Extract the (x, y) coordinate from the center of the cell holding the provided text.  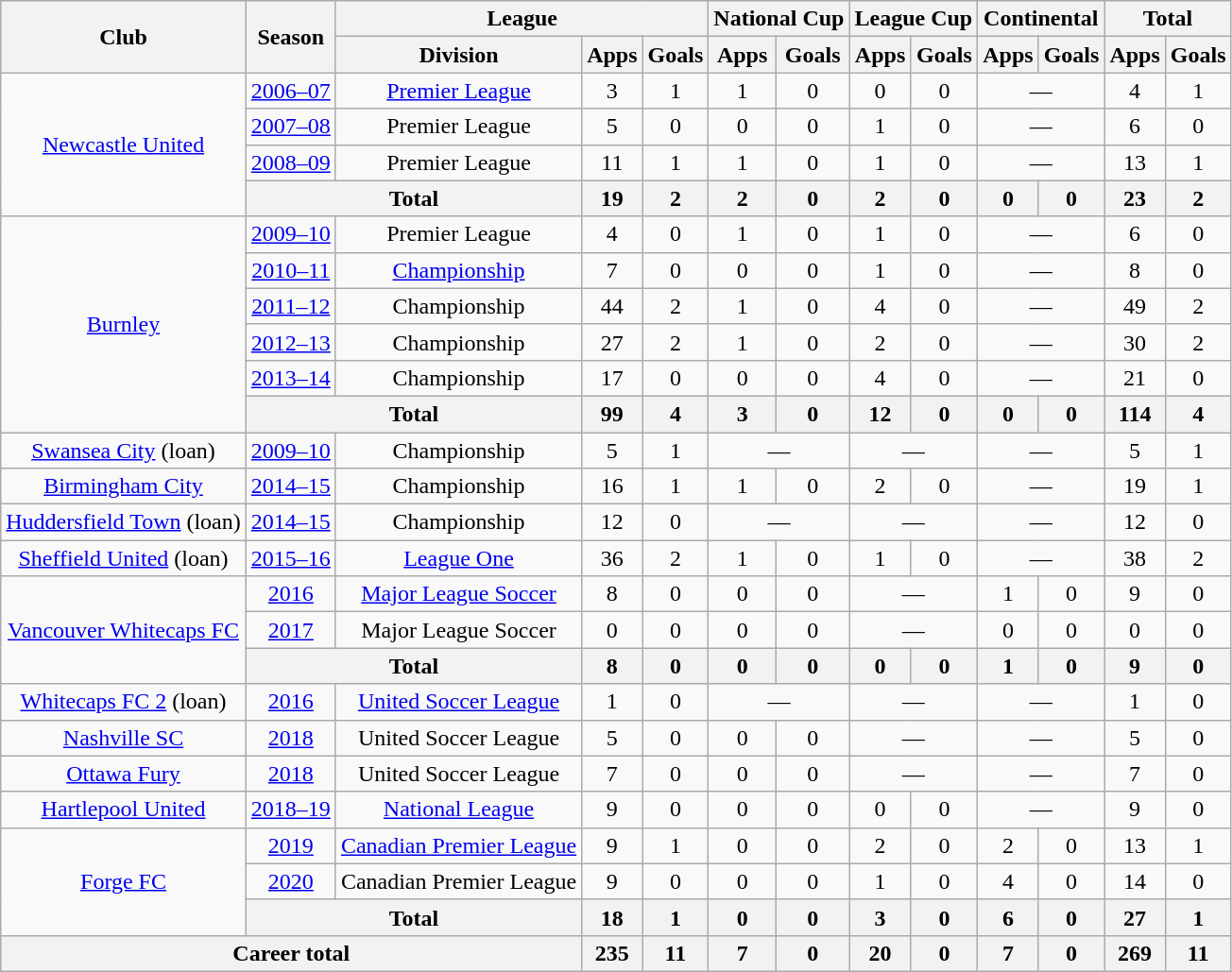
235 (612, 953)
49 (1135, 306)
Career total (291, 953)
Nashville SC (124, 738)
2013–14 (291, 378)
Burnley (124, 324)
2007–08 (291, 127)
2011–12 (291, 306)
2020 (291, 881)
269 (1135, 953)
2018–19 (291, 810)
23 (1135, 198)
League (522, 19)
National Cup (779, 19)
Vancouver Whitecaps FC (124, 630)
Ottawa Fury (124, 774)
League One (458, 558)
League Cup (914, 19)
21 (1135, 378)
2006–07 (291, 91)
2019 (291, 845)
Swansea City (loan) (124, 451)
Continental (1041, 19)
44 (612, 306)
99 (612, 414)
17 (612, 378)
2015–16 (291, 558)
Hartlepool United (124, 810)
2008–09 (291, 162)
36 (612, 558)
30 (1135, 342)
Season (291, 37)
114 (1135, 414)
18 (612, 917)
14 (1135, 881)
Whitecaps FC 2 (loan) (124, 702)
Newcastle United (124, 145)
2010–11 (291, 270)
Huddersfield Town (loan) (124, 522)
2012–13 (291, 342)
Division (458, 55)
16 (612, 486)
Birmingham City (124, 486)
Forge FC (124, 881)
National League (458, 810)
38 (1135, 558)
20 (881, 953)
2017 (291, 630)
Club (124, 37)
Sheffield United (loan) (124, 558)
